Find where the given text appears and provide that cell's center as [X, Y] coordinate. 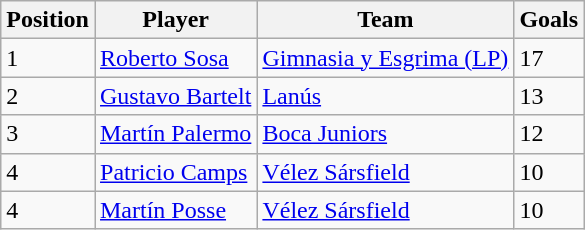
Team [386, 20]
Boca Juniors [386, 134]
Gimnasia y Esgrima (LP) [386, 58]
Player [175, 20]
1 [48, 58]
Martín Palermo [175, 134]
13 [549, 96]
17 [549, 58]
12 [549, 134]
Martín Posse [175, 210]
Gustavo Bartelt [175, 96]
3 [48, 134]
Goals [549, 20]
Position [48, 20]
Roberto Sosa [175, 58]
Lanús [386, 96]
Patricio Camps [175, 172]
2 [48, 96]
